Return the [X, Y] coordinate for the center point of the cell that contains the specified text.  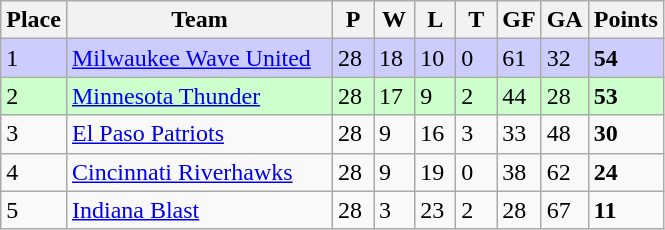
L [436, 20]
Indiana Blast [199, 210]
T [476, 20]
18 [394, 58]
Points [626, 20]
Milwaukee Wave United [199, 58]
P [354, 20]
62 [564, 172]
1 [34, 58]
10 [436, 58]
61 [519, 58]
17 [394, 96]
54 [626, 58]
Minnesota Thunder [199, 96]
GA [564, 20]
GF [519, 20]
Place [34, 20]
5 [34, 210]
30 [626, 134]
W [394, 20]
48 [564, 134]
23 [436, 210]
33 [519, 134]
4 [34, 172]
32 [564, 58]
El Paso Patriots [199, 134]
67 [564, 210]
11 [626, 210]
24 [626, 172]
16 [436, 134]
Team [199, 20]
38 [519, 172]
19 [436, 172]
Cincinnati Riverhawks [199, 172]
53 [626, 96]
44 [519, 96]
